Detect which cell encompasses the target text, then output its [x, y] center coordinate. 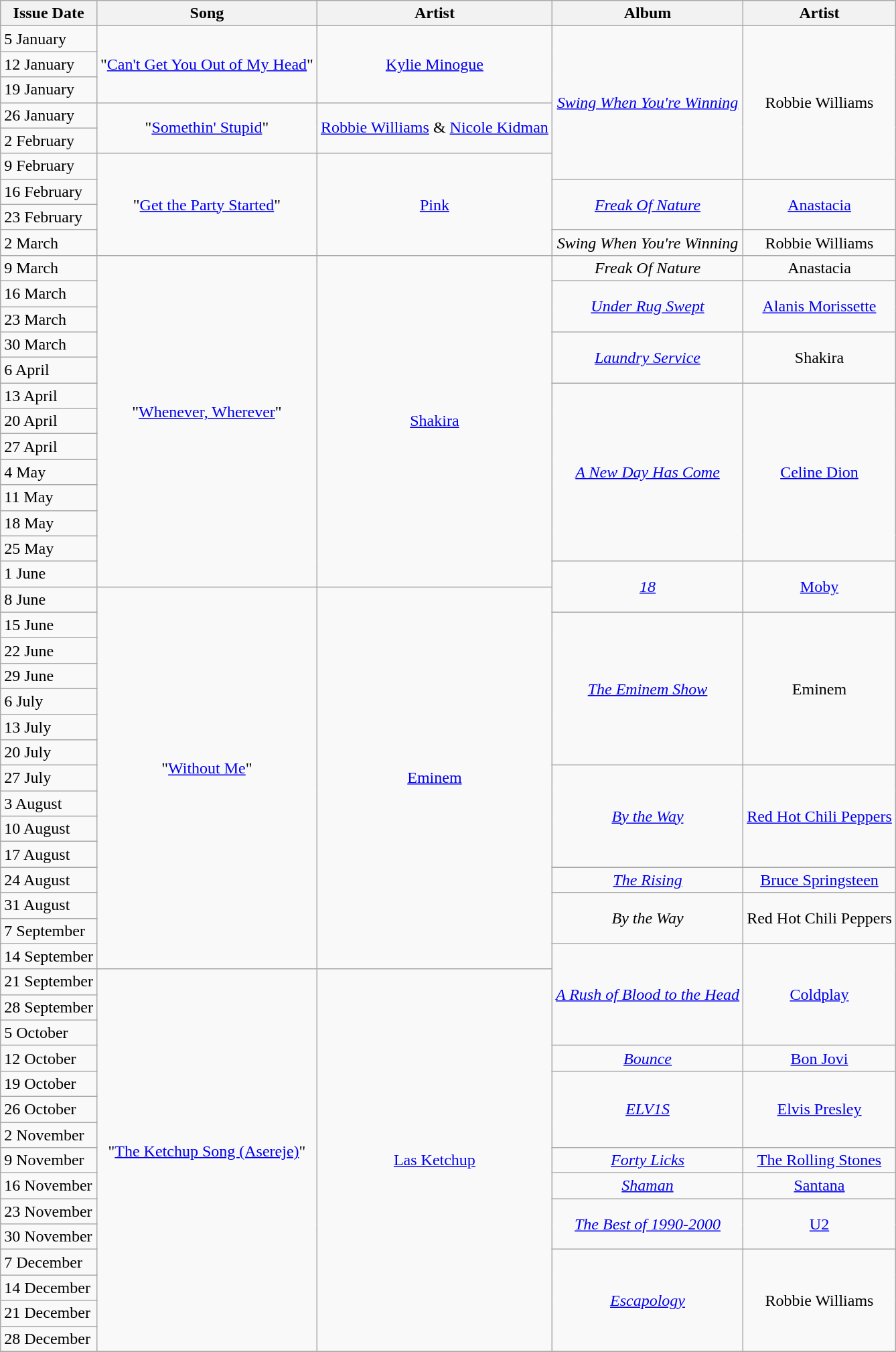
16 November [49, 1186]
18 May [49, 523]
A Rush of Blood to the Head [647, 994]
8 June [49, 599]
5 October [49, 1033]
27 July [49, 778]
"The Ketchup Song (Asereje)" [206, 1160]
23 November [49, 1211]
The Rising [647, 880]
Issue Date [49, 13]
19 October [49, 1083]
23 February [49, 217]
13 April [49, 396]
Pink [434, 204]
Escapology [647, 1300]
23 March [49, 319]
11 May [49, 498]
Las Ketchup [434, 1160]
Kylie Minogue [434, 64]
16 February [49, 192]
Laundry Service [647, 358]
The Rolling Stones [820, 1160]
Coldplay [820, 994]
7 December [49, 1262]
29 June [49, 676]
25 May [49, 548]
"Without Me" [206, 778]
The Best of 1990-2000 [647, 1224]
Alanis Morissette [820, 306]
Santana [820, 1186]
Shaman [647, 1186]
9 November [49, 1160]
7 September [49, 931]
9 March [49, 268]
10 August [49, 829]
30 March [49, 345]
30 November [49, 1237]
The Eminem Show [647, 688]
28 December [49, 1339]
U2 [820, 1224]
17 August [49, 854]
22 June [49, 650]
2 March [49, 242]
6 July [49, 701]
20 April [49, 421]
Album [647, 13]
Moby [820, 587]
1 June [49, 574]
"Get the Party Started" [206, 204]
19 January [49, 90]
24 August [49, 880]
"Whenever, Wherever" [206, 421]
14 September [49, 956]
12 October [49, 1058]
4 May [49, 472]
ELV1S [647, 1109]
12 January [49, 64]
Bon Jovi [820, 1058]
A New Day Has Come [647, 472]
21 December [49, 1313]
Under Rug Swept [647, 306]
5 January [49, 39]
26 October [49, 1109]
3 August [49, 804]
26 January [49, 115]
"Somethin' Stupid" [206, 128]
20 July [49, 753]
18 [647, 587]
Bounce [647, 1058]
14 December [49, 1288]
27 April [49, 447]
Celine Dion [820, 472]
16 March [49, 293]
9 February [49, 166]
Elvis Presley [820, 1109]
31 August [49, 905]
Forty Licks [647, 1160]
2 February [49, 141]
Bruce Springsteen [820, 880]
21 September [49, 982]
Robbie Williams & Nicole Kidman [434, 128]
28 September [49, 1007]
6 April [49, 370]
"Can't Get You Out of My Head" [206, 64]
Song [206, 13]
13 July [49, 727]
15 June [49, 625]
2 November [49, 1135]
